Provide the [x, y] coordinate of the cell's center where the given text is located.  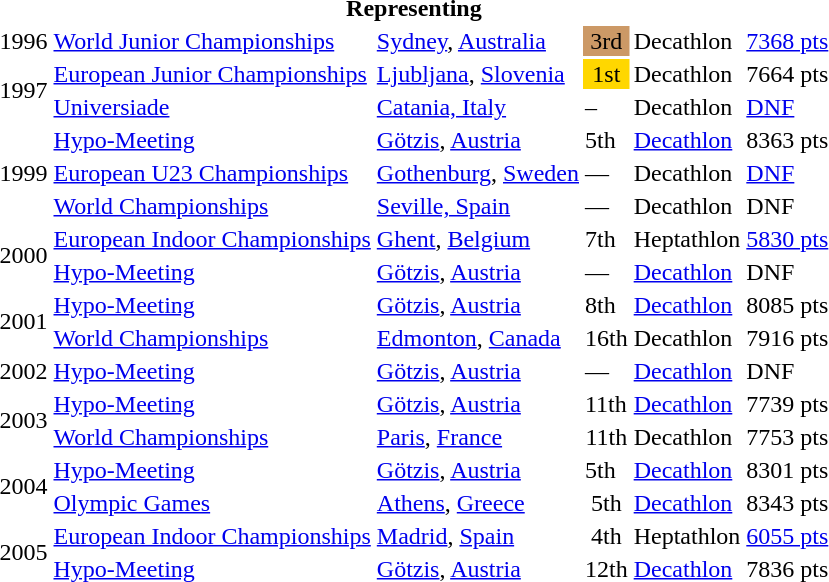
European Junior Championships [212, 74]
4th [606, 536]
Seville, Spain [478, 206]
Ljubljana, Slovenia [478, 74]
Ghent, Belgium [478, 239]
Sydney, Australia [478, 41]
Gothenburg, Sweden [478, 173]
Athens, Greece [478, 503]
Catania, Italy [478, 107]
Edmonton, Canada [478, 338]
Olympic Games [212, 503]
Paris, France [478, 437]
16th [606, 338]
3rd [606, 41]
8th [606, 305]
World Junior Championships [212, 41]
Universiade [212, 107]
7th [606, 239]
Madrid, Spain [478, 536]
– [606, 107]
European U23 Championships [212, 173]
1st [606, 74]
